Extract the (x, y) coordinate from the center of the cell holding the provided text.  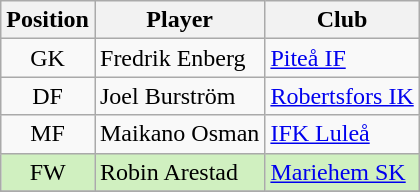
Piteå IF (342, 58)
Joel Burström (179, 96)
FW (48, 172)
Maikano Osman (179, 134)
Player (179, 20)
MF (48, 134)
Robin Arestad (179, 172)
Robertsfors IK (342, 96)
Fredrik Enberg (179, 58)
Position (48, 20)
IFK Luleå (342, 134)
GK (48, 58)
Mariehem SK (342, 172)
DF (48, 96)
Club (342, 20)
